Locate the cell with the specified text and output its [x, y] center coordinate. 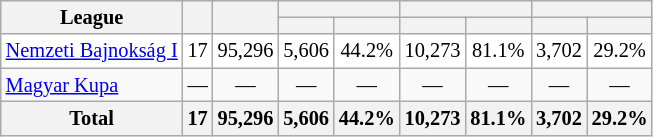
Magyar Kupa [92, 85]
League [92, 17]
Total [92, 118]
Nemzeti Bajnokság I [92, 51]
